Detect which cell encompasses the target text, then output its [X, Y] center coordinate. 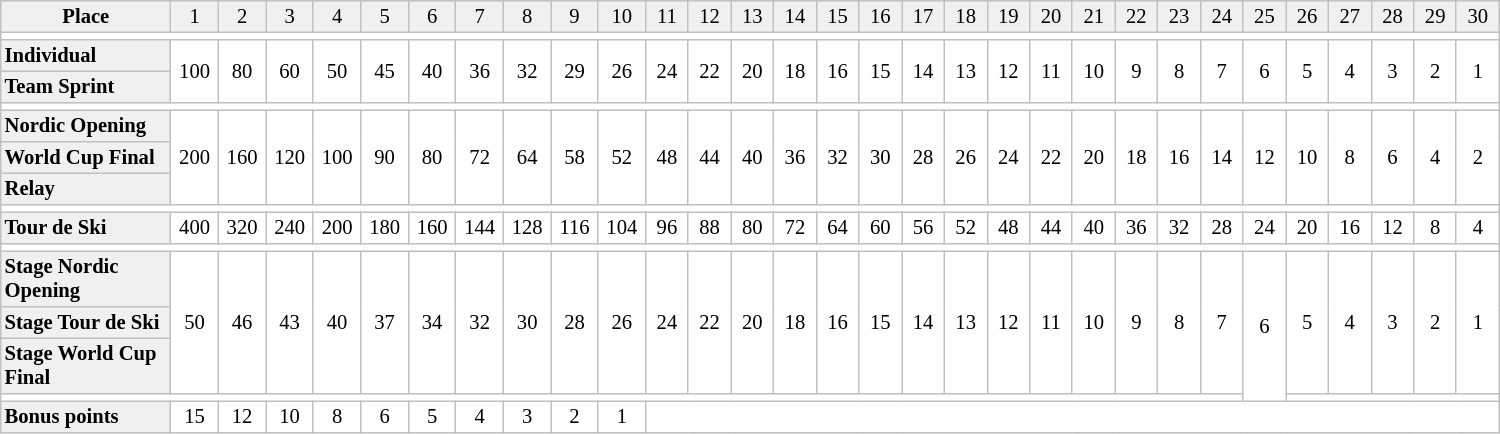
27 [1350, 16]
World Cup Final [86, 158]
400 [195, 228]
Nordic Opening [86, 126]
Stage World Cup Final [86, 366]
23 [1180, 16]
180 [385, 228]
Stage Nordic Opening [86, 279]
37 [385, 322]
46 [242, 322]
34 [432, 322]
Individual [86, 56]
19 [1008, 16]
116 [574, 228]
25 [1264, 16]
120 [290, 157]
96 [668, 228]
104 [622, 228]
43 [290, 322]
17 [924, 16]
Tour de Ski [86, 228]
320 [242, 228]
144 [480, 228]
56 [924, 228]
58 [574, 157]
45 [385, 72]
90 [385, 157]
128 [527, 228]
Bonus points [86, 417]
88 [710, 228]
Stage Tour de Ski [86, 322]
21 [1094, 16]
240 [290, 228]
Relay [86, 189]
Team Sprint [86, 87]
Place [86, 16]
